Provide the [x, y] coordinate of the cell's center where the given text is located.  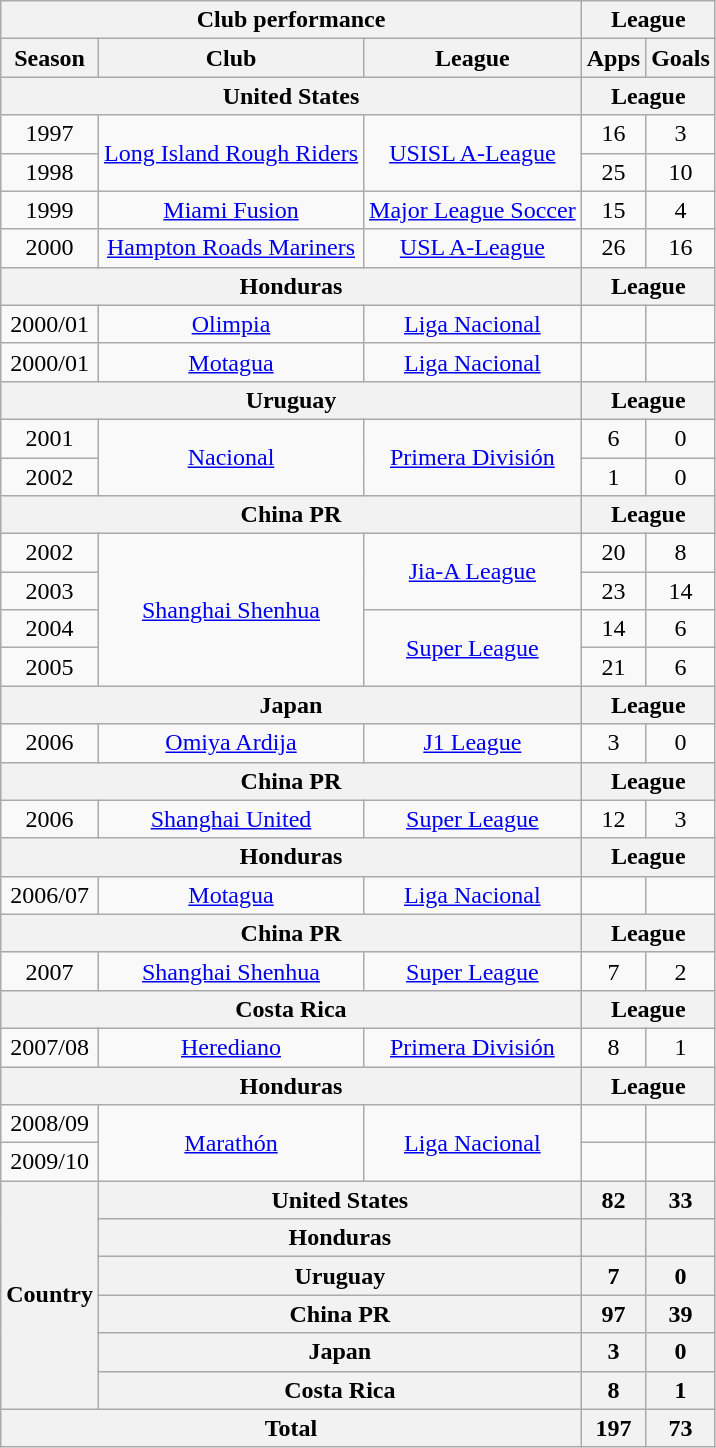
25 [613, 172]
39 [681, 1314]
Hampton Roads Mariners [230, 248]
21 [613, 667]
Season [50, 58]
2000 [50, 248]
Jia-A League [473, 572]
4 [681, 210]
J1 League [473, 743]
Omiya Ardija [230, 743]
Nacional [230, 457]
97 [613, 1314]
Apps [613, 58]
197 [613, 1428]
USISL A-League [473, 153]
2 [681, 971]
Olimpia [230, 324]
2005 [50, 667]
Goals [681, 58]
10 [681, 172]
2001 [50, 438]
1998 [50, 172]
Total [291, 1428]
Club [230, 58]
33 [681, 1200]
2009/10 [50, 1162]
26 [613, 248]
1997 [50, 134]
1999 [50, 210]
2004 [50, 629]
Miami Fusion [230, 210]
2006/07 [50, 895]
82 [613, 1200]
23 [613, 591]
2008/09 [50, 1124]
Long Island Rough Riders [230, 153]
Major League Soccer [473, 210]
Herediano [230, 1047]
2007 [50, 971]
20 [613, 553]
12 [613, 819]
Club performance [291, 20]
73 [681, 1428]
2007/08 [50, 1047]
Country [50, 1295]
Shanghai United [230, 819]
15 [613, 210]
2003 [50, 591]
USL A-League [473, 248]
Marathón [230, 1143]
